Return [X, Y] of the center of cell containing provided text 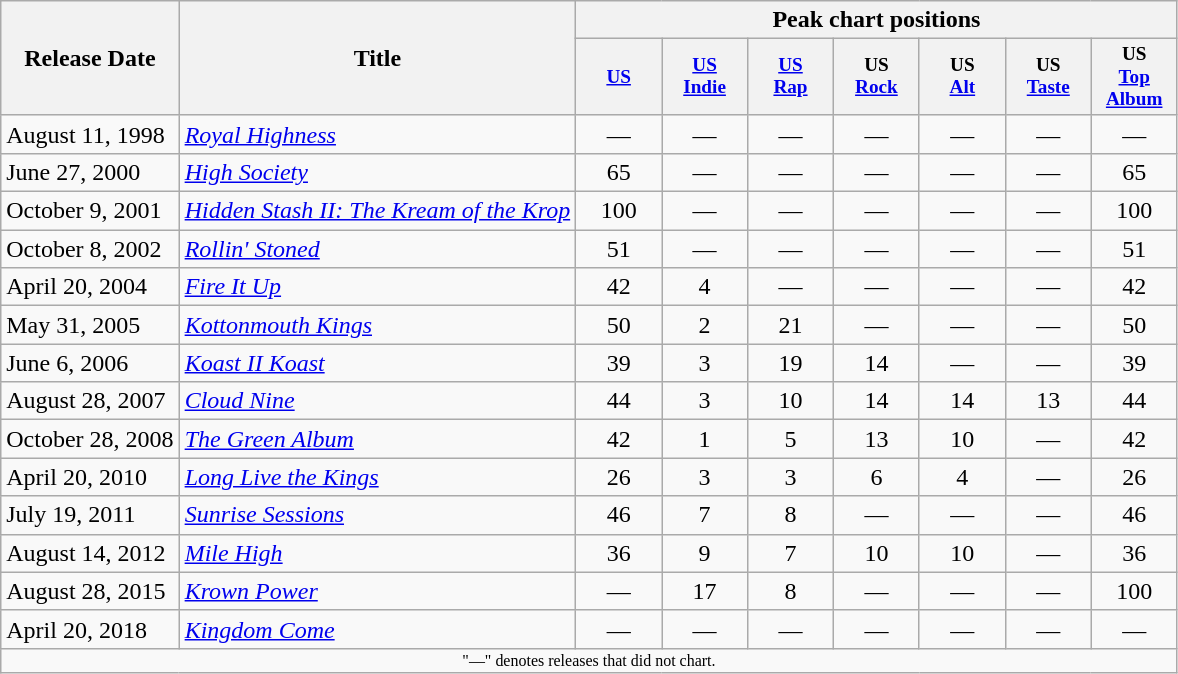
US Indie [705, 78]
"—" denotes releases that did not chart. [589, 660]
Hidden Stash II: The Kream of the Krop [378, 211]
August 14, 2012 [90, 553]
June 6, 2006 [90, 363]
Release Date [90, 58]
Koast II Koast [378, 363]
April 20, 2010 [90, 477]
6 [876, 477]
Kottonmouth Kings [378, 325]
October 8, 2002 [90, 249]
April 20, 2004 [90, 287]
Sunrise Sessions [378, 515]
2 [705, 325]
Krown Power [378, 591]
US Rap [791, 78]
July 19, 2011 [90, 515]
August 28, 2015 [90, 591]
Cloud Nine [378, 401]
Mile High [378, 553]
May 31, 2005 [90, 325]
The Green Album [378, 439]
Fire It Up [378, 287]
US Alt [962, 78]
October 9, 2001 [90, 211]
High Society [378, 173]
Royal Highness [378, 134]
August 28, 2007 [90, 401]
Peak chart positions [876, 20]
US Rock [876, 78]
Rollin' Stoned [378, 249]
October 28, 2008 [90, 439]
17 [705, 591]
April 20, 2018 [90, 629]
US Taste [1048, 78]
9 [705, 553]
Title [378, 58]
1 [705, 439]
5 [791, 439]
21 [791, 325]
August 11, 1998 [90, 134]
June 27, 2000 [90, 173]
US Top Album [1134, 78]
19 [791, 363]
Kingdom Come [378, 629]
US [619, 78]
Long Live the Kings [378, 477]
